Output the (x, y) coordinate of the center of the cell containing the given text.  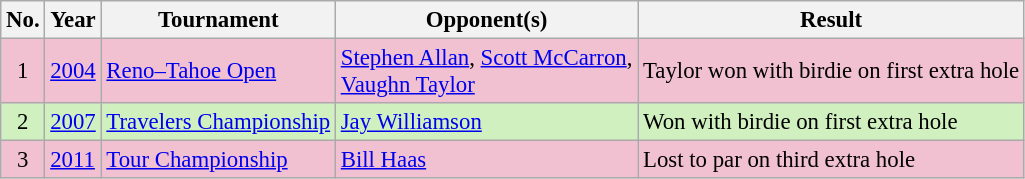
Lost to par on third extra hole (832, 160)
Reno–Tahoe Open (218, 72)
2007 (73, 122)
Jay Williamson (486, 122)
Tour Championship (218, 160)
Bill Haas (486, 160)
2011 (73, 160)
Tournament (218, 20)
Result (832, 20)
Year (73, 20)
Opponent(s) (486, 20)
2004 (73, 72)
No. (23, 20)
1 (23, 72)
3 (23, 160)
Won with birdie on first extra hole (832, 122)
Taylor won with birdie on first extra hole (832, 72)
2 (23, 122)
Stephen Allan, Scott McCarron, Vaughn Taylor (486, 72)
Travelers Championship (218, 122)
